Search for the cell housing the specified text and yield its [X, Y] center coordinate. 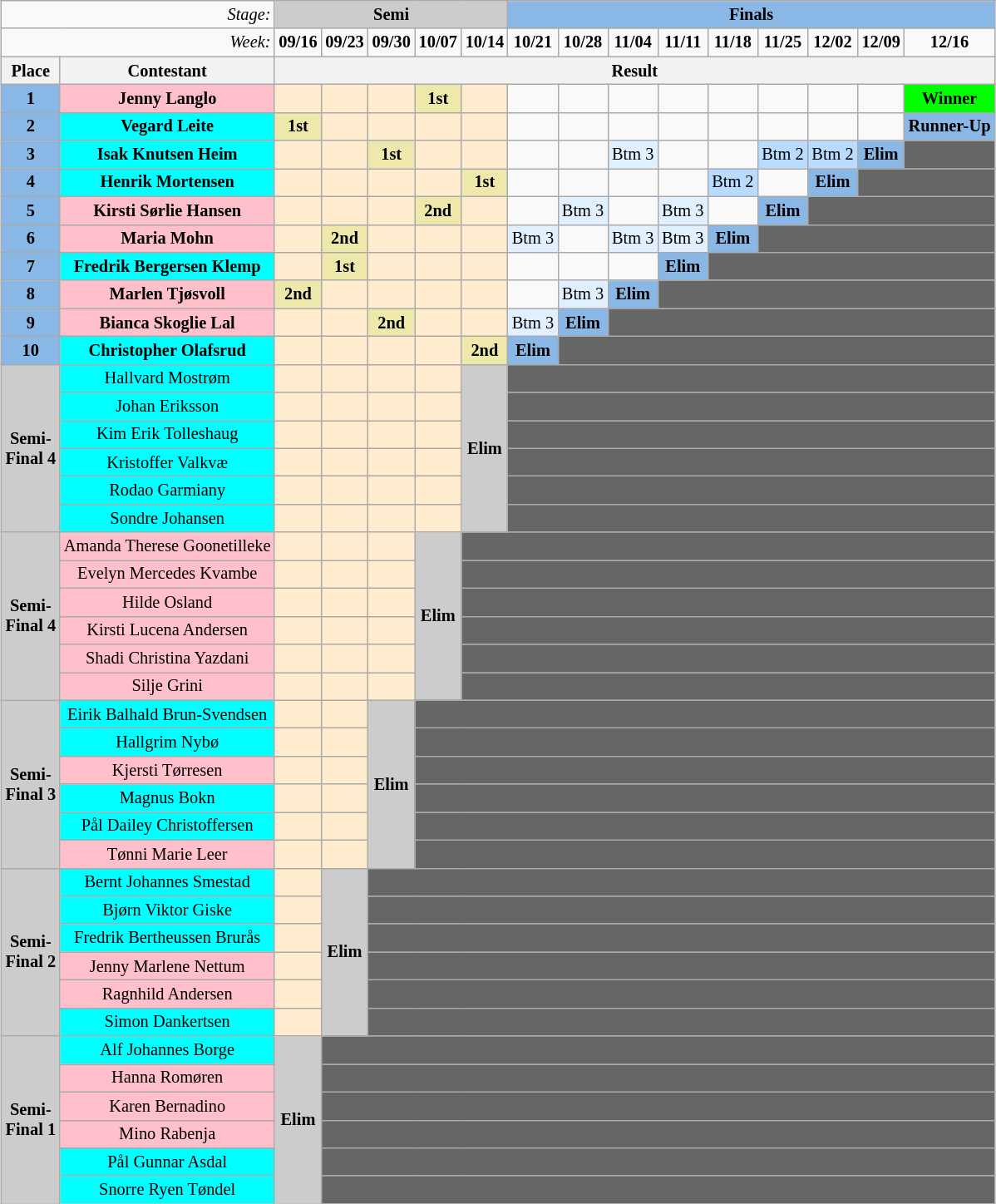
Kjersti Tørresen [167, 770]
Sondre Johansen [167, 518]
Magnus Bokn [167, 798]
9 [31, 323]
Kirsti Lucena Andersen [167, 630]
Evelyn Mercedes Kvambe [167, 574]
Week: [138, 42]
09/30 [392, 42]
Isak Knutsen Heim [167, 155]
Alf Johannes Borge [167, 1050]
11/11 [683, 42]
Jenny Langlo [167, 98]
Semi [391, 14]
11/04 [633, 42]
Finals [752, 14]
Johan Eriksson [167, 407]
5 [31, 210]
Bjørn Viktor Giske [167, 910]
Semi-Final 3 [31, 784]
4 [31, 182]
Semi-Final 1 [31, 1120]
8 [31, 294]
10 [31, 350]
Ragnhild Andersen [167, 994]
Mino Rabenja [167, 1134]
12/02 [832, 42]
Jenny Marlene Nettum [167, 966]
11/25 [782, 42]
12/16 [949, 42]
Kirsti Sørlie Hansen [167, 210]
Fredrik Bergersen Klemp [167, 266]
09/23 [344, 42]
Shadi Christina Yazdani [167, 658]
Simon Dankertsen [167, 1022]
1 [31, 98]
Bianca Skoglie Lal [167, 323]
Hanna Romøren [167, 1078]
Hallvard Mostrøm [167, 378]
Marlen Tjøsvoll [167, 294]
Pål Gunnar Asdal [167, 1162]
6 [31, 239]
Stage: [138, 14]
Christopher Olafsrud [167, 350]
12/09 [881, 42]
Result [634, 71]
Bernt Johannes Smestad [167, 882]
Kristoffer Valkvæ [167, 462]
Amanda Therese Goonetilleke [167, 546]
09/16 [298, 42]
7 [31, 266]
Kim Erik Tolleshaug [167, 434]
Winner [949, 98]
2 [31, 126]
10/28 [583, 42]
Henrik Mortensen [167, 182]
Vegard Leite [167, 126]
Place [31, 71]
Rodao Garmiany [167, 490]
Semi-Final 2 [31, 952]
Snorre Ryen Tøndel [167, 1190]
Tønni Marie Leer [167, 854]
Contestant [167, 71]
Eirik Balhald Brun-Svendsen [167, 714]
Maria Mohn [167, 239]
Karen Bernadino [167, 1106]
Fredrik Bertheussen Brurås [167, 938]
10/14 [485, 42]
Silje Grini [167, 686]
Runner-Up [949, 126]
Hallgrim Nybø [167, 742]
Pål Dailey Christoffersen [167, 826]
10/07 [438, 42]
Hilde Osland [167, 602]
10/21 [533, 42]
11/18 [732, 42]
3 [31, 155]
